Pinpoint the cell where the given text exists, returning its (x, y) midpoint coordinate. 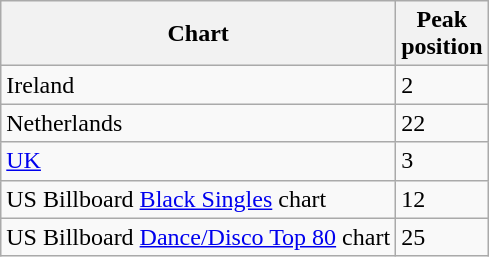
Ireland (198, 85)
Chart (198, 34)
Netherlands (198, 123)
Peakposition (442, 34)
UK (198, 161)
2 (442, 85)
US Billboard Dance/Disco Top 80 chart (198, 237)
3 (442, 161)
25 (442, 237)
US Billboard Black Singles chart (198, 199)
22 (442, 123)
12 (442, 199)
